Provide the [X, Y] coordinate of the cell's center where the given text is located.  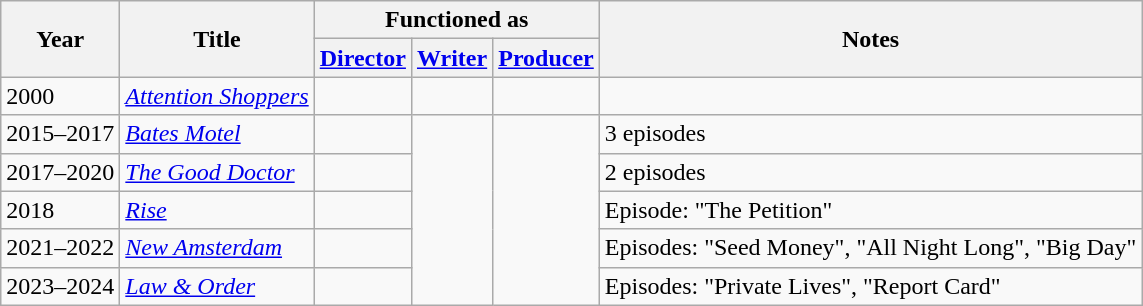
Bates Motel [217, 134]
Writer [452, 58]
Episodes: "Seed Money", "All Night Long", "Big Day" [870, 248]
Producer [546, 58]
2 episodes [870, 172]
Episodes: "Private Lives", "Report Card" [870, 286]
3 episodes [870, 134]
Episode: "The Petition" [870, 210]
Rise [217, 210]
2015–2017 [60, 134]
The Good Doctor [217, 172]
2017–2020 [60, 172]
New Amsterdam [217, 248]
2018 [60, 210]
Year [60, 39]
Notes [870, 39]
2000 [60, 96]
Attention Shoppers [217, 96]
Title [217, 39]
2023–2024 [60, 286]
2021–2022 [60, 248]
Director [362, 58]
Functioned as [456, 20]
Law & Order [217, 286]
